Pinpoint the cell where the given text exists, returning its (X, Y) midpoint coordinate. 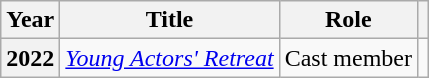
Role (348, 20)
Young Actors' Retreat (170, 58)
Title (170, 20)
Year (30, 20)
2022 (30, 58)
Cast member (348, 58)
